Scan for the cell matching the given text and deliver its [x, y] coordinate at center. 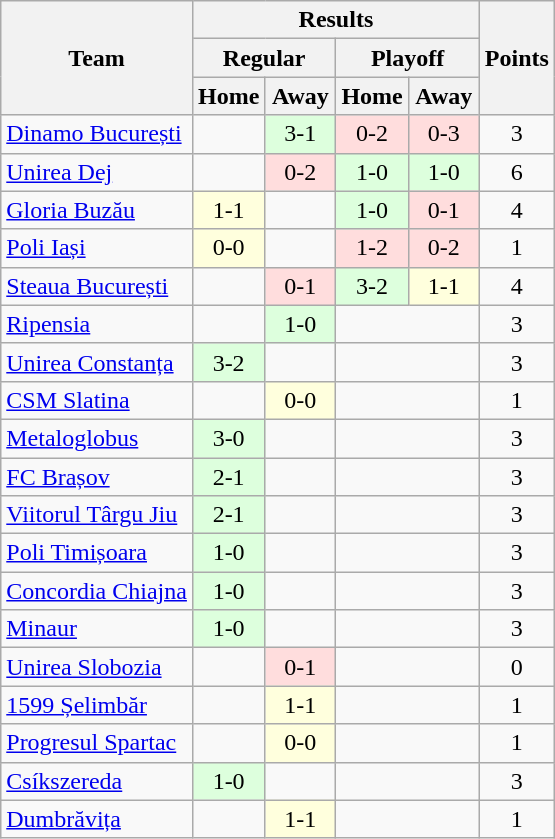
Concordia Chiajna [97, 591]
Playoff [408, 58]
Team [97, 58]
Poli Iași [97, 248]
Poli Timișoara [97, 553]
FC Brașov [97, 477]
Unirea Slobozia [97, 667]
Metaloglobus [97, 438]
Minaur [97, 629]
Ripensia [97, 324]
Points [516, 58]
Gloria Buzău [97, 210]
Dinamo București [97, 134]
Progresul Spartac [97, 743]
6 [516, 172]
Dumbrăvița [97, 819]
CSM Slatina [97, 400]
1-2 [372, 248]
Steaua București [97, 286]
Unirea Constanța [97, 362]
0 [516, 667]
Unirea Dej [97, 172]
3-1 [300, 134]
Results [336, 20]
Regular [264, 58]
3-0 [228, 438]
Viitorul Târgu Jiu [97, 515]
Csíkszereda [97, 781]
0-3 [444, 134]
1599 Șelimbăr [97, 705]
